Find where the given text appears and provide that cell's center as [X, Y] coordinate. 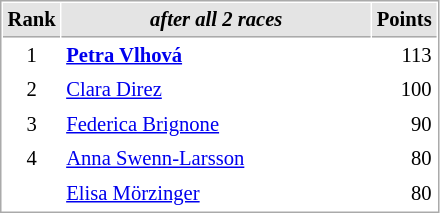
Elisa Mörzinger [216, 194]
1 [32, 56]
Clara Direz [216, 90]
Petra Vlhová [216, 56]
3 [32, 124]
after all 2 races [216, 20]
100 [404, 90]
90 [404, 124]
4 [32, 158]
113 [404, 56]
2 [32, 90]
Federica Brignone [216, 124]
Points [404, 20]
Rank [32, 20]
Anna Swenn-Larsson [216, 158]
